Determine the (X, Y) coordinate at the center of the cell enclosing the given text.  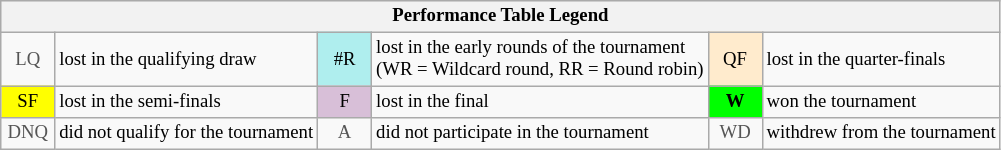
QF (735, 60)
lost in the final (540, 102)
lost in the quarter-finals (881, 60)
W (735, 102)
did not participate in the tournament (540, 134)
A (345, 134)
won the tournament (881, 102)
lost in the early rounds of the tournament(WR = Wildcard round, RR = Round robin) (540, 60)
did not qualify for the tournament (186, 134)
withdrew from the tournament (881, 134)
lost in the qualifying draw (186, 60)
F (345, 102)
LQ (28, 60)
DNQ (28, 134)
WD (735, 134)
SF (28, 102)
Performance Table Legend (500, 16)
lost in the semi-finals (186, 102)
#R (345, 60)
